Scan for the cell matching the given text and deliver its (X, Y) coordinate at center. 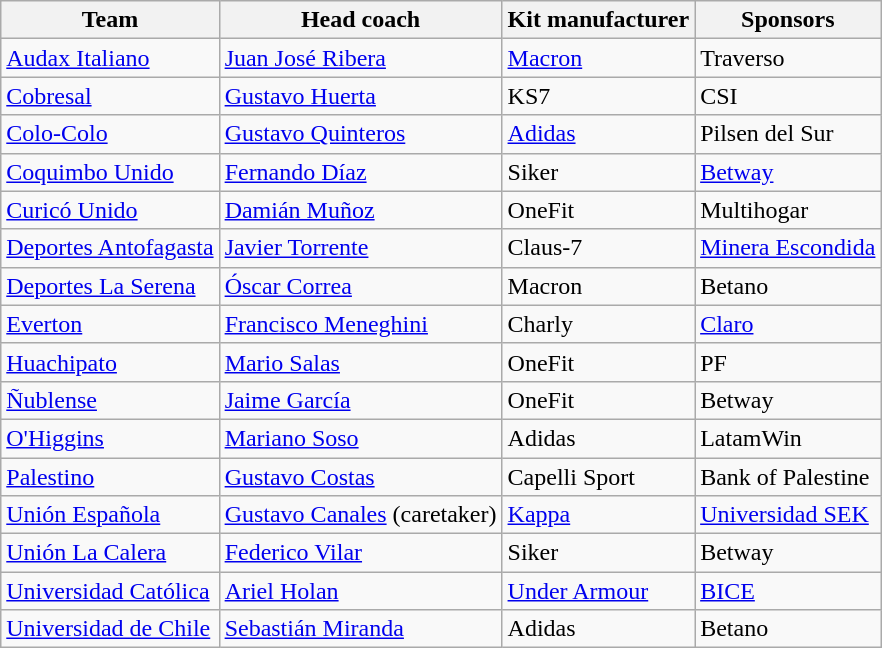
Team (110, 20)
Federico Vilar (360, 553)
Everton (110, 324)
Cobresal (110, 96)
Unión Española (110, 515)
Francisco Meneghini (360, 324)
Coquimbo Unido (110, 172)
Ñublense (110, 400)
KS7 (598, 96)
Juan José Ribera (360, 58)
Jaime García (360, 400)
Huachipato (110, 362)
Capelli Sport (598, 477)
Kappa (598, 515)
Deportes Antofagasta (110, 248)
Pilsen del Sur (788, 134)
Javier Torrente (360, 248)
Minera Escondida (788, 248)
Mariano Soso (360, 438)
Colo-Colo (110, 134)
PF (788, 362)
Claus-7 (598, 248)
Mario Salas (360, 362)
Deportes La Serena (110, 286)
Unión La Calera (110, 553)
Bank of Palestine (788, 477)
Sebastián Miranda (360, 629)
Universidad Católica (110, 591)
Gustavo Quinteros (360, 134)
Universidad de Chile (110, 629)
Gustavo Costas (360, 477)
Óscar Correa (360, 286)
Audax Italiano (110, 58)
Ariel Holan (360, 591)
BICE (788, 591)
Curicó Unido (110, 210)
Gustavo Huerta (360, 96)
Traverso (788, 58)
Fernando Díaz (360, 172)
Gustavo Canales (caretaker) (360, 515)
Damián Muñoz (360, 210)
Sponsors (788, 20)
O'Higgins (110, 438)
Palestino (110, 477)
LatamWin (788, 438)
CSI (788, 96)
Universidad SEK (788, 515)
Head coach (360, 20)
Charly (598, 324)
Multihogar (788, 210)
Under Armour (598, 591)
Claro (788, 324)
Kit manufacturer (598, 20)
